Locate the cell with the specified text and output its (x, y) center coordinate. 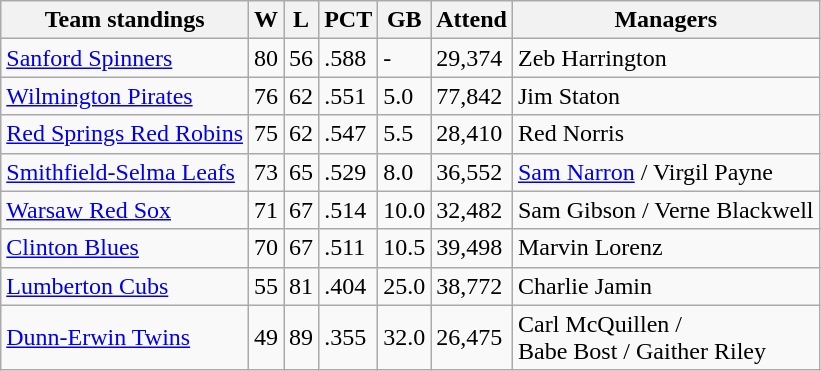
.588 (348, 58)
W (266, 20)
Warsaw Red Sox (125, 210)
Sam Narron / Virgil Payne (666, 172)
Red Norris (666, 134)
Carl McQuillen / Babe Bost / Gaither Riley (666, 338)
.355 (348, 338)
36,552 (472, 172)
Attend (472, 20)
32.0 (404, 338)
.514 (348, 210)
.551 (348, 96)
70 (266, 248)
10.5 (404, 248)
65 (302, 172)
Lumberton Cubs (125, 286)
.547 (348, 134)
76 (266, 96)
25.0 (404, 286)
.404 (348, 286)
GB (404, 20)
Clinton Blues (125, 248)
PCT (348, 20)
L (302, 20)
73 (266, 172)
- (404, 58)
Dunn-Erwin Twins (125, 338)
Zeb Harrington (666, 58)
Red Springs Red Robins (125, 134)
71 (266, 210)
.529 (348, 172)
Marvin Lorenz (666, 248)
81 (302, 286)
56 (302, 58)
Charlie Jamin (666, 286)
Team standings (125, 20)
80 (266, 58)
Sanford Spinners (125, 58)
29,374 (472, 58)
28,410 (472, 134)
75 (266, 134)
10.0 (404, 210)
38,772 (472, 286)
49 (266, 338)
8.0 (404, 172)
Jim Staton (666, 96)
Sam Gibson / Verne Blackwell (666, 210)
26,475 (472, 338)
Wilmington Pirates (125, 96)
32,482 (472, 210)
55 (266, 286)
77,842 (472, 96)
5.5 (404, 134)
.511 (348, 248)
Managers (666, 20)
Smithfield-Selma Leafs (125, 172)
5.0 (404, 96)
89 (302, 338)
39,498 (472, 248)
